Return the [X, Y] coordinate for the center point of the cell that contains the specified text.  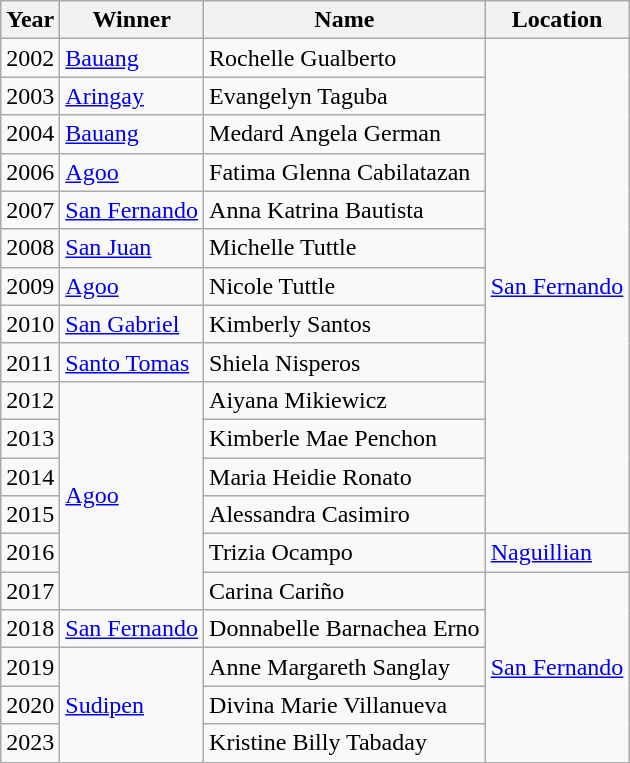
2012 [30, 400]
2017 [30, 591]
Fatima Glenna Cabilatazan [345, 172]
Medard Angela German [345, 134]
Donnabelle Barnachea Erno [345, 629]
Year [30, 20]
Evangelyn Taguba [345, 96]
Anne Margareth Sanglay [345, 667]
Michelle Tuttle [345, 248]
Winner [132, 20]
Naguillian [557, 553]
Kimberle Mae Penchon [345, 438]
Divina Marie Villanueva [345, 705]
2006 [30, 172]
2008 [30, 248]
Maria Heidie Ronato [345, 477]
Anna Katrina Bautista [345, 210]
Nicole Tuttle [345, 286]
2019 [30, 667]
2016 [30, 553]
2013 [30, 438]
2010 [30, 324]
Trizia Ocampo [345, 553]
San Gabriel [132, 324]
Aiyana Mikiewicz [345, 400]
Aringay [132, 96]
2007 [30, 210]
2020 [30, 705]
2009 [30, 286]
2015 [30, 515]
2002 [30, 58]
Carina Cariño [345, 591]
Name [345, 20]
2018 [30, 629]
2011 [30, 362]
San Juan [132, 248]
2023 [30, 743]
Kimberly Santos [345, 324]
2003 [30, 96]
2014 [30, 477]
Sudipen [132, 705]
Santo Tomas [132, 362]
Location [557, 20]
Kristine Billy Tabaday [345, 743]
Alessandra Casimiro [345, 515]
Rochelle Gualberto [345, 58]
Shiela Nisperos [345, 362]
2004 [30, 134]
